Detect which cell encompasses the target text, then output its [X, Y] center coordinate. 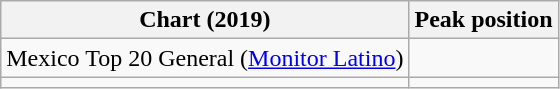
Chart (2019) [205, 20]
Peak position [484, 20]
Mexico Top 20 General (Monitor Latino) [205, 58]
